Pinpoint the cell where the given text exists, returning its (x, y) midpoint coordinate. 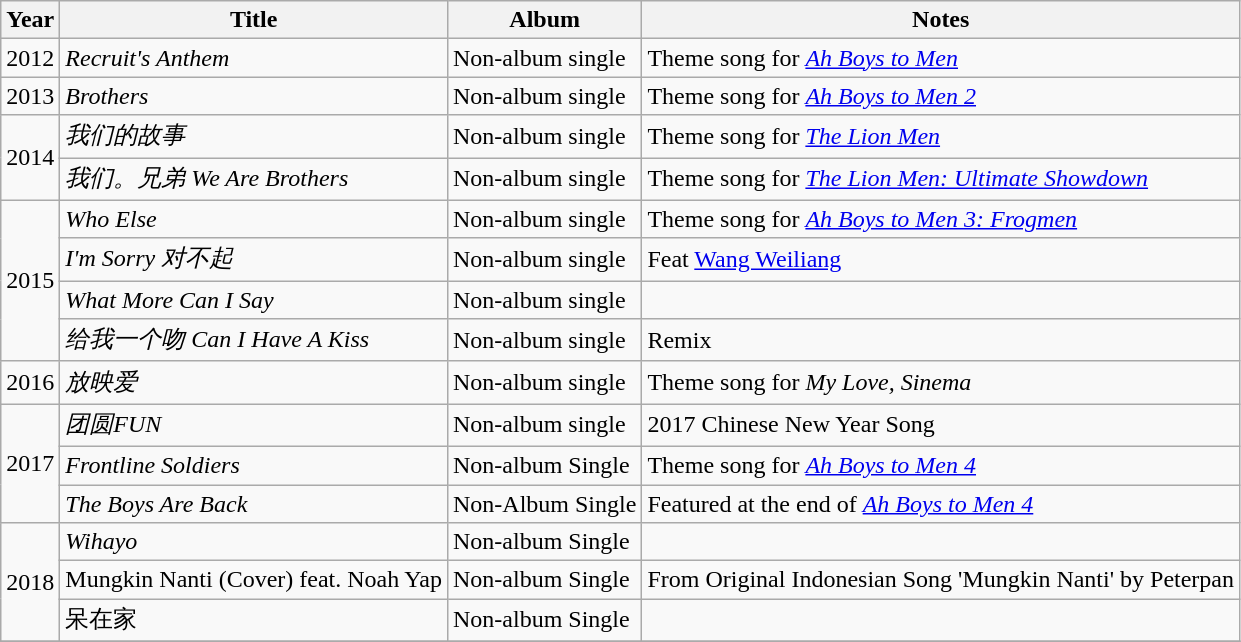
2017 (30, 464)
The Boys Are Back (254, 503)
Non-Album Single (544, 503)
Theme song for My Love, Sinema (941, 382)
2018 (30, 582)
Mungkin Nanti (Cover) feat. Noah Yap (254, 580)
我们。兄弟 We Are Brothers (254, 180)
Featured at the end of Ah Boys to Men 4 (941, 503)
我们的故事 (254, 136)
放映爱 (254, 382)
2013 (30, 96)
Theme song for The Lion Men: Ultimate Showdown (941, 180)
Album (544, 20)
Brothers (254, 96)
Frontline Soldiers (254, 465)
Notes (941, 20)
Remix (941, 340)
Theme song for Ah Boys to Men 2 (941, 96)
Feat Wang Weiliang (941, 260)
Theme song for The Lion Men (941, 136)
给我一个吻 Can I Have A Kiss (254, 340)
团圆FUN (254, 426)
Recruit's Anthem (254, 58)
Theme song for Ah Boys to Men 3: Frogmen (941, 219)
From Original Indonesian Song 'Mungkin Nanti' by Peterpan (941, 580)
2017 Chinese New Year Song (941, 426)
Year (30, 20)
2012 (30, 58)
Theme song for Ah Boys to Men (941, 58)
2014 (30, 158)
Theme song for Ah Boys to Men 4 (941, 465)
What More Can I Say (254, 300)
呆在家 (254, 620)
Wihayo (254, 542)
Who Else (254, 219)
2015 (30, 280)
I'm Sorry 对不起 (254, 260)
Title (254, 20)
2016 (30, 382)
